From the cell containing the given text, extract its center point as (x, y) coordinate. 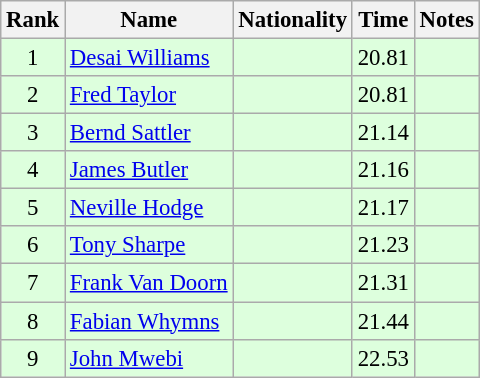
22.53 (383, 358)
Neville Hodge (149, 208)
James Butler (149, 170)
Bernd Sattler (149, 133)
Notes (446, 20)
21.16 (383, 170)
6 (33, 245)
21.31 (383, 283)
9 (33, 358)
7 (33, 283)
8 (33, 321)
Fabian Whymns (149, 321)
Time (383, 20)
Fred Taylor (149, 95)
1 (33, 58)
Rank (33, 20)
3 (33, 133)
John Mwebi (149, 358)
Nationality (292, 20)
4 (33, 170)
Desai Williams (149, 58)
21.17 (383, 208)
21.23 (383, 245)
Frank Van Doorn (149, 283)
Name (149, 20)
Tony Sharpe (149, 245)
21.44 (383, 321)
5 (33, 208)
2 (33, 95)
21.14 (383, 133)
